Output the (x, y) coordinate of the center of the cell containing the given text.  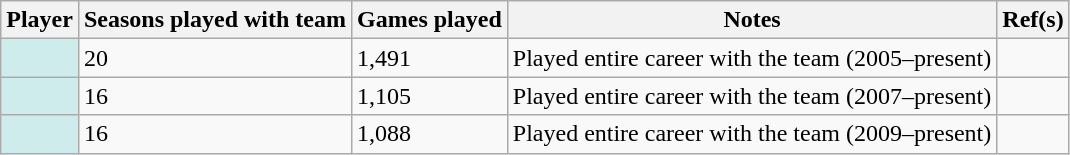
Played entire career with the team (2007–present) (752, 96)
Ref(s) (1033, 20)
Player (40, 20)
Games played (430, 20)
Seasons played with team (214, 20)
1,088 (430, 134)
Played entire career with the team (2009–present) (752, 134)
Notes (752, 20)
1,105 (430, 96)
Played entire career with the team (2005–present) (752, 58)
1,491 (430, 58)
20 (214, 58)
